Detect which cell encompasses the target text, then output its (X, Y) center coordinate. 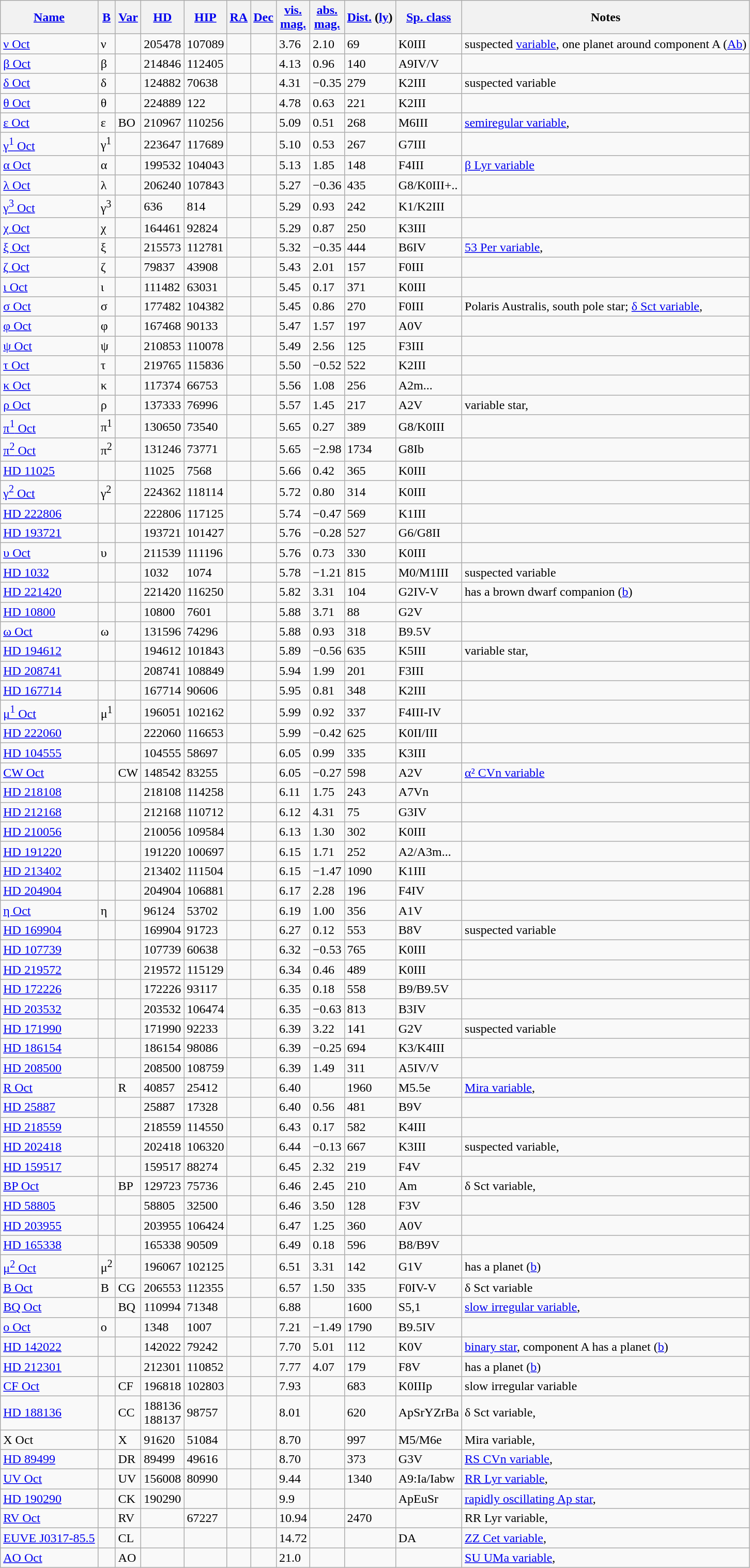
−1.49 (327, 1327)
G7III (428, 144)
5.95 (293, 690)
6.13 (293, 832)
88 (370, 612)
0.81 (327, 690)
ι Oct (49, 287)
102162 (206, 712)
M0/M1III (428, 572)
7.21 (293, 1327)
205478 (162, 44)
0.80 (327, 492)
ο (106, 1327)
694 (370, 1048)
ω Oct (49, 631)
373 (370, 1459)
HD 221420 (49, 592)
6.49 (293, 1245)
F4III-IV (428, 712)
5.78 (293, 572)
HD 10800 (49, 612)
117125 (206, 514)
1.75 (327, 792)
1600 (370, 1307)
104043 (206, 165)
η (106, 910)
−0.27 (327, 773)
HD 89499 (49, 1459)
K0V (428, 1347)
115836 (206, 366)
HD 208741 (49, 671)
0.42 (327, 471)
3.76 (293, 44)
1.25 (327, 1225)
vis.mag. (293, 18)
117374 (162, 385)
203532 (162, 1009)
106474 (206, 1009)
101843 (206, 651)
112405 (206, 64)
−0.42 (327, 733)
91620 (162, 1440)
Notes (606, 18)
μ1 Oct (49, 712)
G8/K0III (428, 426)
314 (370, 492)
210967 (162, 123)
111196 (206, 553)
−0.13 (327, 1147)
2.01 (327, 267)
109584 (206, 832)
AO (128, 1558)
HD 208500 (49, 1068)
51084 (206, 1440)
124882 (162, 83)
101427 (206, 533)
π1 (106, 426)
1.45 (327, 405)
104 (370, 592)
210853 (162, 346)
G3IV (428, 812)
5.50 (293, 366)
356 (370, 910)
ρ (106, 405)
ξ Oct (49, 247)
1734 (370, 450)
5.94 (293, 671)
5.66 (293, 471)
BP (128, 1186)
169904 (162, 930)
χ (106, 228)
212301 (162, 1366)
598 (370, 773)
HD 203955 (49, 1225)
η Oct (49, 910)
6.27 (293, 930)
219765 (162, 366)
HD 194612 (49, 651)
199532 (162, 165)
F4IV (428, 891)
β Oct (49, 64)
93117 (206, 989)
481 (370, 1107)
814 (206, 207)
131596 (162, 631)
7.77 (293, 1366)
193721 (162, 533)
636 (162, 207)
11025 (162, 471)
142 (370, 1267)
θ (106, 103)
5.43 (293, 267)
194612 (162, 651)
ξ (106, 247)
δ Oct (49, 83)
6.57 (293, 1288)
γ1 (106, 144)
106881 (206, 891)
1.57 (327, 326)
107739 (162, 950)
B9/B9.5V (428, 989)
HD 212168 (49, 812)
148542 (162, 773)
−0.47 (327, 514)
HD (162, 18)
1.49 (327, 1068)
635 (370, 651)
267 (370, 144)
−2.98 (327, 450)
435 (370, 185)
0.51 (327, 123)
76996 (206, 405)
92233 (206, 1029)
1.99 (327, 671)
302 (370, 832)
6.44 (293, 1147)
RV (128, 1518)
107089 (206, 44)
EUVE J0317-85.5 (49, 1538)
3.22 (327, 1029)
μ1 (106, 712)
25887 (162, 1107)
K0II/III (428, 733)
M6III (428, 123)
21.0 (293, 1558)
17328 (206, 1107)
171990 (162, 1029)
ApEuSr (428, 1499)
φ Oct (49, 326)
100697 (206, 851)
α² CVn variable (606, 773)
HD 213402 (49, 871)
ι (106, 287)
58697 (206, 753)
M5/M6e (428, 1440)
τ (106, 366)
90606 (206, 690)
UV Oct (49, 1479)
224362 (162, 492)
α Oct (49, 165)
98757 (206, 1413)
HD 58805 (49, 1205)
1.00 (327, 910)
219572 (162, 970)
279 (370, 83)
125 (370, 346)
148 (370, 165)
250 (370, 228)
201 (370, 671)
CW Oct (49, 773)
92824 (206, 228)
191220 (162, 851)
4.07 (327, 1366)
HD 169904 (49, 930)
K0IIIp (428, 1386)
G1V (428, 1267)
CW (128, 773)
5.13 (293, 165)
β (106, 64)
ε (106, 123)
CF Oct (49, 1386)
582 (370, 1127)
2.32 (327, 1166)
111504 (206, 871)
A5IV/V (428, 1068)
γ1 Oct (49, 144)
−0.52 (327, 366)
9.9 (293, 1499)
131246 (162, 450)
360 (370, 1225)
40857 (162, 1088)
ψ Oct (49, 346)
K5III (428, 651)
88274 (206, 1166)
Name (49, 18)
HD 219572 (49, 970)
210056 (162, 832)
A9:Ia/Iabw (428, 1479)
σ Oct (49, 307)
7601 (206, 612)
F3V (428, 1205)
rapidly oscillating Ap star, (606, 1499)
522 (370, 366)
66753 (206, 385)
444 (370, 247)
114550 (206, 1127)
μ2 Oct (49, 1267)
348 (370, 690)
β Lyr variable (606, 165)
122 (206, 103)
HD 1032 (49, 572)
159517 (162, 1166)
106424 (206, 1225)
HD 222806 (49, 514)
115129 (206, 970)
117689 (206, 144)
λ Oct (49, 185)
μ2 (106, 1267)
ζ Oct (49, 267)
HD 190290 (49, 1499)
8.01 (293, 1413)
−0.36 (327, 185)
Dec (264, 18)
208500 (162, 1068)
58805 (162, 1205)
1032 (162, 572)
7.93 (293, 1386)
141 (370, 1029)
318 (370, 631)
HD 104555 (49, 753)
G2IV-V (428, 592)
43908 (206, 267)
HD 11025 (49, 471)
HD 222060 (49, 733)
222060 (162, 733)
70638 (206, 83)
K1/K2III (428, 207)
89499 (162, 1459)
3.50 (327, 1205)
slow irregular variable, (606, 1307)
G8/K0III+.. (428, 185)
1.50 (327, 1288)
B Oct (49, 1288)
5.57 (293, 405)
112355 (206, 1288)
HIP (206, 18)
5.72 (293, 492)
0.56 (327, 1107)
B6IV (428, 247)
102125 (206, 1267)
ζ (106, 267)
177482 (162, 307)
ApSrYZrBa (428, 1413)
74296 (206, 631)
130650 (162, 426)
DA (428, 1538)
ν Oct (49, 44)
190290 (162, 1499)
7568 (206, 471)
213402 (162, 871)
196818 (162, 1386)
R (128, 1088)
202418 (162, 1147)
14.72 (293, 1538)
HD 142022 (49, 1347)
G6/G8II (428, 533)
165338 (162, 1245)
BP Oct (49, 1186)
224889 (162, 103)
5.09 (293, 123)
75736 (206, 1186)
252 (370, 851)
71348 (206, 1307)
53702 (206, 910)
HD 165338 (49, 1245)
683 (370, 1386)
HD 204904 (49, 891)
γ3 Oct (49, 207)
BO (128, 123)
553 (370, 930)
5.47 (293, 326)
HD 193721 (49, 533)
1.85 (327, 165)
83255 (206, 773)
116653 (206, 733)
221420 (162, 592)
90509 (206, 1245)
6.51 (293, 1267)
A1V (428, 910)
γ2 (106, 492)
ω (106, 631)
B3IV (428, 1009)
222806 (162, 514)
SU UMa variable, (606, 1558)
815 (370, 572)
−1.47 (327, 871)
0.87 (327, 228)
B9.5IV (428, 1327)
0.73 (327, 553)
256 (370, 385)
5.82 (293, 592)
389 (370, 426)
110078 (206, 346)
ψ (106, 346)
156008 (162, 1479)
6.43 (293, 1127)
δ Sct variable (606, 1288)
80990 (206, 1479)
HD 203532 (49, 1009)
τ Oct (49, 366)
RA (239, 18)
218559 (162, 1127)
abs.mag. (327, 18)
110712 (206, 812)
6.19 (293, 910)
HD 107739 (49, 950)
997 (370, 1440)
−0.63 (327, 1009)
A7Vn (428, 792)
HD 171990 (49, 1029)
υ (106, 553)
HD 186154 (49, 1048)
164461 (162, 228)
5.89 (293, 651)
102803 (206, 1386)
7.70 (293, 1347)
γ3 (106, 207)
167468 (162, 326)
69 (370, 44)
1790 (370, 1327)
κ Oct (49, 385)
0.92 (327, 712)
6.11 (293, 792)
217 (370, 405)
ε Oct (49, 123)
CL (128, 1538)
25412 (206, 1088)
527 (370, 533)
371 (370, 287)
196 (370, 891)
212168 (162, 812)
X (128, 1440)
AO Oct (49, 1558)
F8V (428, 1366)
6.88 (293, 1307)
BQ Oct (49, 1307)
219 (370, 1166)
binary star, component A has a planet (b) (606, 1347)
188136188137 (162, 1413)
1348 (162, 1327)
110256 (206, 123)
Polaris Australis, south pole star; δ Sct variable, (606, 307)
4.13 (293, 64)
223647 (162, 144)
111482 (162, 287)
HD 218559 (49, 1127)
242 (370, 207)
G3V (428, 1459)
108849 (206, 671)
137333 (162, 405)
596 (370, 1245)
49616 (206, 1459)
214846 (162, 64)
slow irregular variable (606, 1386)
σ (106, 307)
1074 (206, 572)
RV Oct (49, 1518)
UV (128, 1479)
218108 (162, 792)
Var (128, 18)
ν (106, 44)
10.94 (293, 1518)
0.53 (327, 144)
79837 (162, 267)
5.56 (293, 385)
1.08 (327, 385)
HD 191220 (49, 851)
CK (128, 1499)
semiregular variable, (606, 123)
60638 (206, 950)
δ (106, 83)
5.10 (293, 144)
0.63 (327, 103)
0.86 (327, 307)
107843 (206, 185)
γ2 Oct (49, 492)
1.30 (327, 832)
α (106, 165)
108759 (206, 1068)
128 (370, 1205)
142022 (162, 1347)
−0.25 (327, 1048)
HD 172226 (49, 989)
A2/A3m... (428, 851)
53 Per variable, (606, 247)
suspected variable, one planet around component A (Ab) (606, 44)
2.28 (327, 891)
5.27 (293, 185)
90133 (206, 326)
243 (370, 792)
ο Oct (49, 1327)
B9V (428, 1107)
φ (106, 326)
BQ (128, 1307)
HD 218108 (49, 792)
167714 (162, 690)
1960 (370, 1088)
6.47 (293, 1225)
2.56 (327, 346)
196051 (162, 712)
−0.53 (327, 950)
206553 (162, 1288)
ZZ Cet variable, (606, 1538)
112 (370, 1347)
χ Oct (49, 228)
268 (370, 123)
129723 (162, 1186)
6.34 (293, 970)
569 (370, 514)
HD 167714 (49, 690)
π1 Oct (49, 426)
−1.21 (327, 572)
K3/K4III (428, 1048)
179 (370, 1366)
330 (370, 553)
1.71 (327, 851)
91723 (206, 930)
5.32 (293, 247)
Sp. class (428, 18)
6.32 (293, 950)
K4III (428, 1127)
98086 (206, 1048)
θ Oct (49, 103)
620 (370, 1413)
104382 (206, 307)
311 (370, 1068)
667 (370, 1147)
211539 (162, 553)
κ (106, 385)
RS CVn variable, (606, 1459)
112781 (206, 247)
G8Ib (428, 450)
1090 (370, 871)
S5,1 (428, 1307)
F4V (428, 1166)
9.44 (293, 1479)
197 (370, 326)
157 (370, 267)
204904 (162, 891)
λ (106, 185)
10800 (162, 612)
R Oct (49, 1088)
0.96 (327, 64)
32500 (206, 1205)
203955 (162, 1225)
A9IV/V (428, 64)
116250 (206, 592)
HD 212301 (49, 1366)
558 (370, 989)
215573 (162, 247)
6.17 (293, 891)
5.01 (327, 1347)
196067 (162, 1267)
6.45 (293, 1166)
270 (370, 307)
140 (370, 64)
96124 (162, 910)
HD 202418 (49, 1147)
813 (370, 1009)
208741 (162, 671)
HD 25887 (49, 1107)
CC (128, 1413)
114258 (206, 792)
5.49 (293, 346)
0.99 (327, 753)
CF (128, 1386)
B8/B9V (428, 1245)
M5.5e (428, 1088)
HD 188136 (49, 1413)
HD 159517 (49, 1166)
2.10 (327, 44)
0.12 (327, 930)
210 (370, 1186)
104555 (162, 753)
110994 (162, 1307)
1007 (206, 1327)
625 (370, 733)
206240 (162, 185)
110852 (206, 1366)
79242 (206, 1347)
HD 210056 (49, 832)
F4III (428, 165)
has a brown dwarf companion (b) (606, 592)
4.78 (293, 103)
A2m... (428, 385)
221 (370, 103)
337 (370, 712)
DR (128, 1459)
6.12 (293, 812)
5.74 (293, 514)
B9.5V (428, 631)
106320 (206, 1147)
1340 (370, 1479)
Dist. (ly) (370, 18)
73540 (206, 426)
75 (370, 812)
489 (370, 970)
F0IV-V (428, 1288)
υ Oct (49, 553)
118114 (206, 492)
−0.56 (327, 651)
B8V (428, 930)
CG (128, 1288)
3.71 (327, 612)
0.46 (327, 970)
Am (428, 1186)
ρ Oct (49, 405)
π2 Oct (49, 450)
765 (370, 950)
186154 (162, 1048)
2.45 (327, 1186)
67227 (206, 1518)
63031 (206, 287)
−0.28 (327, 533)
172226 (162, 989)
X Oct (49, 1440)
π2 (106, 450)
73771 (206, 450)
2470 (370, 1518)
365 (370, 471)
0.27 (327, 426)
suspected variable, (606, 1147)
